Determine the (X, Y) coordinate at the center of the cell enclosing the given text.  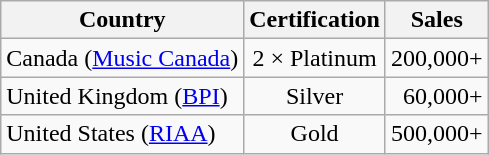
500,000+ (436, 134)
200,000+ (436, 58)
United States (RIAA) (122, 134)
Country (122, 20)
Silver (315, 96)
United Kingdom (BPI) (122, 96)
Certification (315, 20)
Canada (Music Canada) (122, 58)
Gold (315, 134)
60,000+ (436, 96)
Sales (436, 20)
2 × Platinum (315, 58)
